Locate the cell with the specified text and output its (x, y) center coordinate. 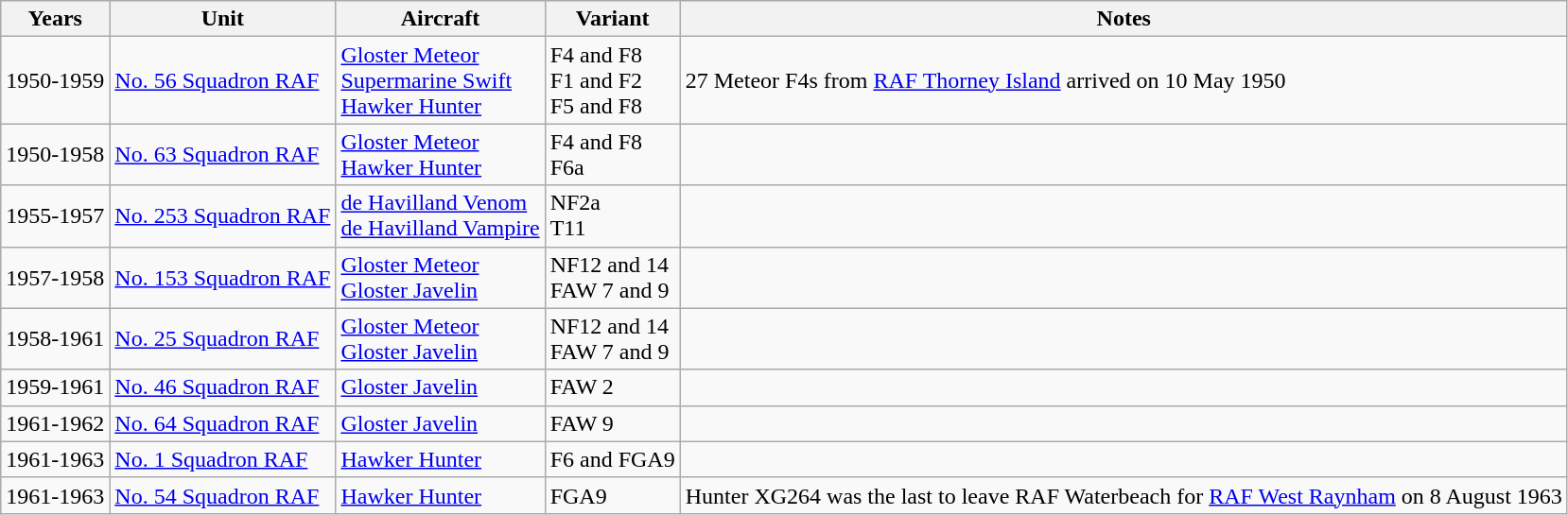
No. 54 Squadron RAF (223, 495)
No. 64 Squadron RAF (223, 423)
No. 1 Squadron RAF (223, 459)
No. 25 Squadron RAF (223, 338)
Unit (223, 19)
Variant (613, 19)
Years (55, 19)
No. 153 Squadron RAF (223, 278)
Gloster MeteorSupermarine SwiftHawker Hunter (441, 80)
No. 63 Squadron RAF (223, 155)
No. 253 Squadron RAF (223, 215)
No. 56 Squadron RAF (223, 80)
1950-1958 (55, 155)
1950-1959 (55, 80)
1961-1962 (55, 423)
1958-1961 (55, 338)
FGA9 (613, 495)
FAW 2 (613, 387)
Gloster MeteorHawker Hunter (441, 155)
1959-1961 (55, 387)
F4 and F8 F1 and F2 F5 and F8 (613, 80)
NF2a T11 (613, 215)
F6 and FGA9 (613, 459)
1957-1958 (55, 278)
27 Meteor F4s from RAF Thorney Island arrived on 10 May 1950 (1124, 80)
FAW 9 (613, 423)
Notes (1124, 19)
Hunter XG264 was the last to leave RAF Waterbeach for RAF West Raynham on 8 August 1963 (1124, 495)
1955-1957 (55, 215)
Aircraft (441, 19)
F4 and F8 F6a (613, 155)
de Havilland Venomde Havilland Vampire (441, 215)
No. 46 Squadron RAF (223, 387)
